Search for the cell housing the specified text and yield its [X, Y] center coordinate. 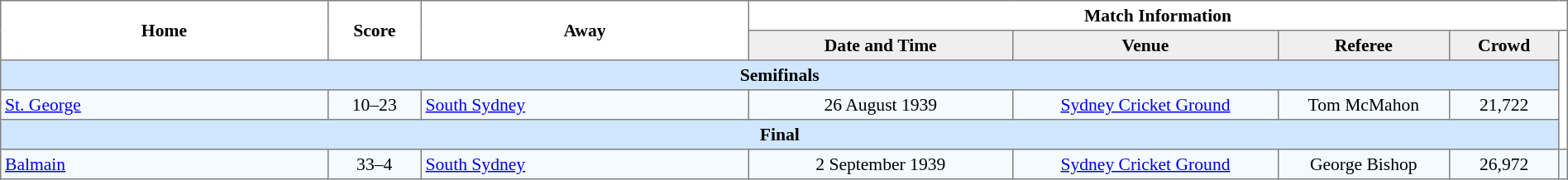
Balmain [164, 164]
Semifinals [780, 75]
Home [164, 31]
Final [780, 135]
Crowd [1504, 45]
21,722 [1504, 105]
Match Information [1158, 16]
Referee [1364, 45]
Tom McMahon [1364, 105]
Away [584, 31]
33–4 [374, 164]
2 September 1939 [881, 164]
26,972 [1504, 164]
Date and Time [881, 45]
Score [374, 31]
26 August 1939 [881, 105]
10–23 [374, 105]
St. George [164, 105]
Venue [1145, 45]
George Bishop [1364, 164]
